Locate the cell with the specified text and output its [X, Y] center coordinate. 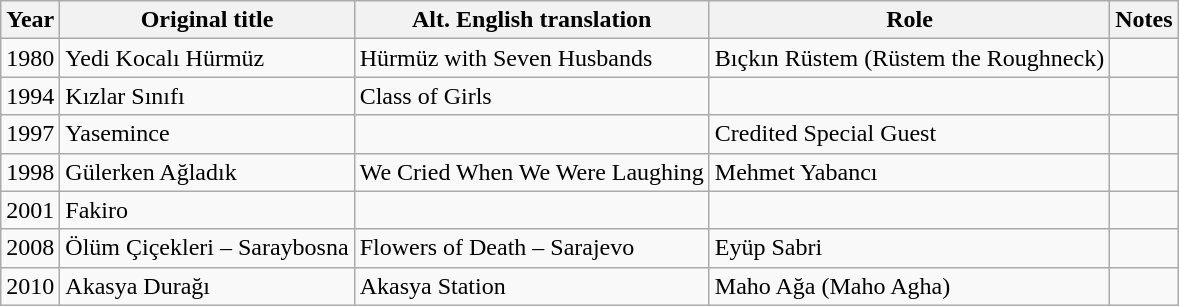
Role [909, 20]
Eyüp Sabri [909, 248]
Ölüm Çiçekleri – Saraybosna [207, 248]
2001 [30, 210]
2008 [30, 248]
Yasemince [207, 134]
Year [30, 20]
Flowers of Death – Sarajevo [532, 248]
Class of Girls [532, 96]
Credited Special Guest [909, 134]
We Cried When We Were Laughing [532, 172]
Yedi Kocalı Hürmüz [207, 58]
1980 [30, 58]
Hürmüz with Seven Husbands [532, 58]
Fakiro [207, 210]
1998 [30, 172]
Original title [207, 20]
1994 [30, 96]
Alt. English translation [532, 20]
Maho Ağa (Maho Agha) [909, 286]
Bıçkın Rüstem (Rüstem the Roughneck) [909, 58]
Gülerken Ağladık [207, 172]
2010 [30, 286]
Kızlar Sınıfı [207, 96]
Akasya Durağı [207, 286]
1997 [30, 134]
Mehmet Yabancı [909, 172]
Akasya Station [532, 286]
Notes [1144, 20]
